Determine the (X, Y) coordinate at the center of the cell enclosing the given text.  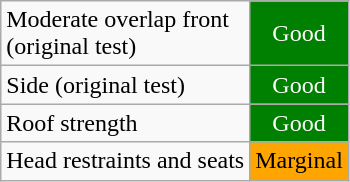
Head restraints and seats (126, 161)
Roof strength (126, 123)
Side (original test) (126, 85)
Marginal (300, 161)
Moderate overlap front(original test) (126, 34)
